For the text-containing cell, return its midpoint in (x, y) coordinate format. 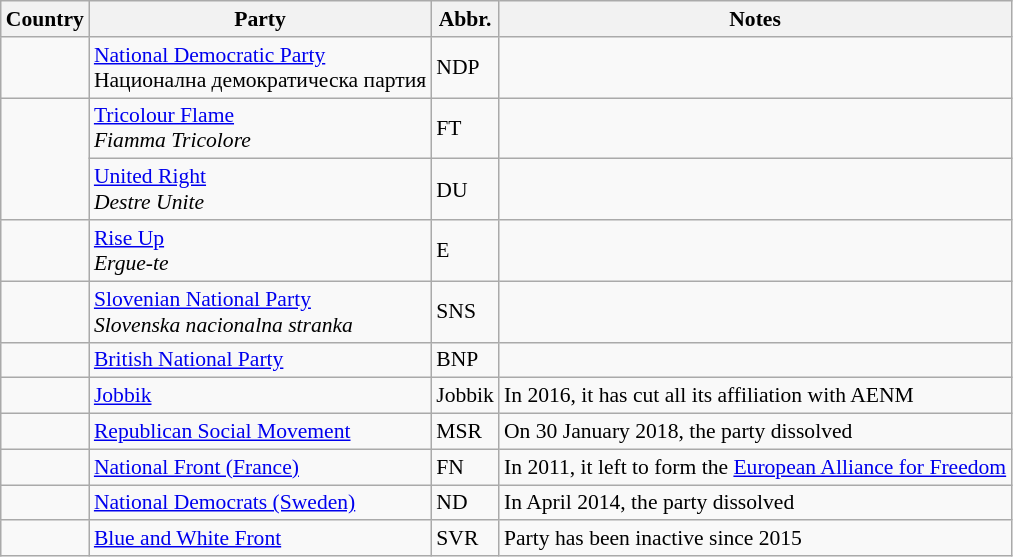
On 30 January 2018, the party dissolved (755, 432)
ND (465, 503)
Slovenian National PartySlovenska nacionalna stranka (260, 312)
SNS (465, 312)
Tricolour FlameFiamma Tricolore (260, 128)
Blue and White Front (260, 539)
FN (465, 467)
National Democrats (Sweden) (260, 503)
DU (465, 190)
NDP (465, 68)
BNP (465, 360)
In 2016, it has cut all its affiliation with AENM (755, 396)
Notes (755, 19)
In 2011, it left to form the European Alliance for Freedom (755, 467)
Republican Social Movement (260, 432)
Party (260, 19)
SVR (465, 539)
E (465, 250)
Party has been inactive since 2015 (755, 539)
British National Party (260, 360)
National Front (France) (260, 467)
Rise UpErgue-te (260, 250)
FT (465, 128)
MSR (465, 432)
Country (45, 19)
National Democratic PartyНационална демократическа партия (260, 68)
Abbr. (465, 19)
In April 2014, the party dissolved (755, 503)
United RightDestre Unite (260, 190)
